Find where the given text appears and provide that cell's center as (X, Y) coordinate. 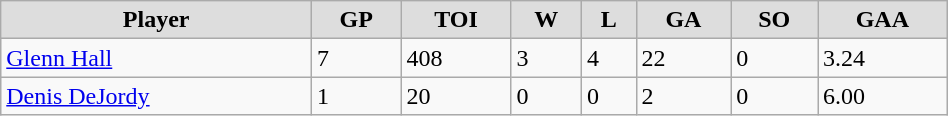
GP (356, 20)
2 (684, 96)
SO (774, 20)
408 (456, 58)
20 (456, 96)
1 (356, 96)
Player (156, 20)
GAA (883, 20)
22 (684, 58)
W (546, 20)
L (609, 20)
7 (356, 58)
3 (546, 58)
Denis DeJordy (156, 96)
6.00 (883, 96)
GA (684, 20)
3.24 (883, 58)
TOI (456, 20)
4 (609, 58)
Glenn Hall (156, 58)
